Search for the cell housing the specified text and yield its (X, Y) center coordinate. 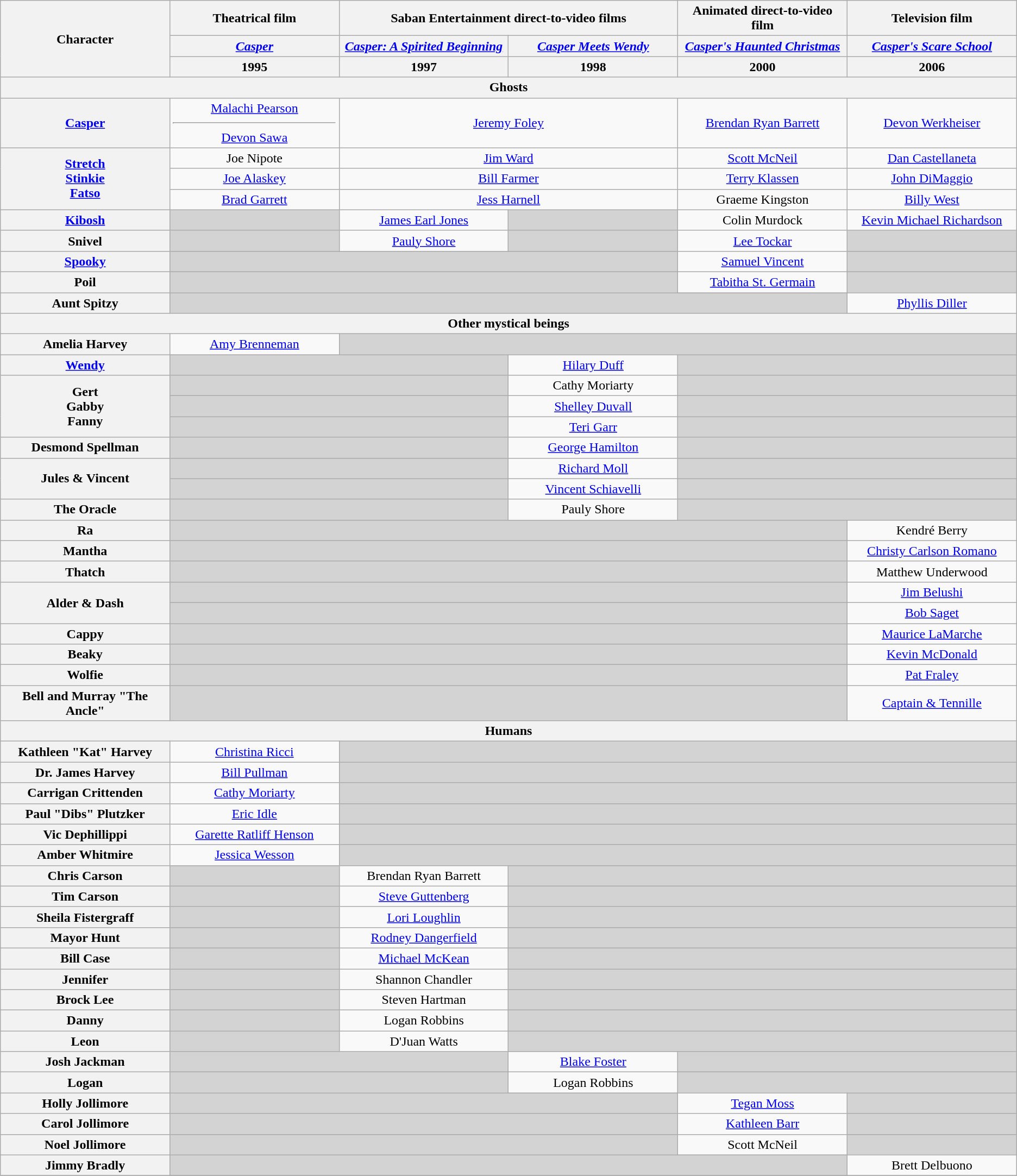
Logan (85, 1083)
Richard Moll (593, 468)
Mantha (85, 551)
Chris Carson (85, 876)
Dr. James Harvey (85, 772)
Jules & Vincent (85, 479)
John DiMaggio (932, 179)
Ghosts (508, 87)
Kathleen "Kat" Harvey (85, 752)
Aunt Spitzy (85, 303)
Carrigan Crittenden (85, 793)
Blake Foster (593, 1062)
Jessica Wesson (254, 855)
Dan Castellaneta (932, 158)
Graeme Kingston (763, 199)
James Earl Jones (424, 220)
Jennifer (85, 979)
Cappy (85, 634)
Kevin Michael Richardson (932, 220)
Jim Ward (508, 158)
Brett Delbuono (932, 1165)
Steven Hartman (424, 1000)
Desmond Spellman (85, 448)
Thatch (85, 571)
Casper: A Spirited Beginning (424, 46)
Josh Jackman (85, 1062)
Sheila Fistergraff (85, 917)
Wendy (85, 365)
Bell and Murray "The Ancle" (85, 703)
Jim Belushi (932, 592)
Amelia Harvey (85, 344)
Hilary Duff (593, 365)
Kathleen Barr (763, 1124)
Theatrical film (254, 18)
Brad Garrett (254, 199)
Captain & Tennille (932, 703)
Amber Whitmire (85, 855)
Tegan Moss (763, 1103)
Carol Jollimore (85, 1124)
2006 (932, 67)
Kendré Berry (932, 530)
Other mystical beings (508, 324)
Phyllis Diller (932, 303)
Casper's Scare School (932, 46)
Poil (85, 282)
Bill Farmer (508, 179)
Television film (932, 18)
Lee Tockar (763, 241)
Joe Nipote (254, 158)
Casper Meets Wendy (593, 46)
StretchStinkieFatso (85, 179)
Paul "Dibs" Plutzker (85, 814)
Holly Jollimore (85, 1103)
Alder & Dash (85, 602)
George Hamilton (593, 448)
Bill Pullman (254, 772)
Bill Case (85, 958)
Amy Brenneman (254, 344)
Maurice LaMarche (932, 634)
Garette Ratliff Henson (254, 834)
Christy Carlson Romano (932, 551)
1997 (424, 67)
Animated direct-to-video film (763, 18)
Jeremy Foley (508, 123)
Jimmy Bradly (85, 1165)
Wolfie (85, 675)
Jess Harnell (508, 199)
D'Juan Watts (424, 1041)
Christina Ricci (254, 752)
Bob Saget (932, 613)
Tim Carson (85, 896)
Character (85, 39)
Saban Entertainment direct-to-video films (508, 18)
Rodney Dangerfield (424, 938)
1995 (254, 67)
Terry Klassen (763, 179)
Humans (508, 731)
Kibosh (85, 220)
Tabitha St. Germain (763, 282)
Shelley Duvall (593, 406)
Shannon Chandler (424, 979)
Samuel Vincent (763, 261)
Billy West (932, 199)
Casper's Haunted Christmas (763, 46)
Ra (85, 530)
2000 (763, 67)
Eric Idle (254, 814)
Matthew Underwood (932, 571)
Teri Garr (593, 427)
Lori Loughlin (424, 917)
Beaky (85, 655)
Kevin McDonald (932, 655)
Devon Werkheiser (932, 123)
Spooky (85, 261)
Mayor Hunt (85, 938)
Danny (85, 1021)
Pat Fraley (932, 675)
Steve Guttenberg (424, 896)
Snivel (85, 241)
Vincent Schiavelli (593, 489)
Noel Jollimore (85, 1144)
Malachi PearsonDevon Sawa (254, 123)
Joe Alaskey (254, 179)
Michael McKean (424, 958)
Vic Dephillippi (85, 834)
1998 (593, 67)
Brock Lee (85, 1000)
GertGabbyFanny (85, 406)
Leon (85, 1041)
Colin Murdock (763, 220)
The Oracle (85, 510)
